For the text-containing cell, return its midpoint in [X, Y] coordinate format. 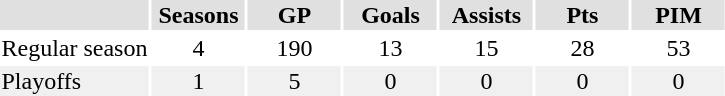
1 [198, 81]
Playoffs [74, 81]
GP [294, 15]
Goals [390, 15]
15 [486, 48]
Regular season [74, 48]
13 [390, 48]
53 [678, 48]
28 [582, 48]
5 [294, 81]
190 [294, 48]
Pts [582, 15]
4 [198, 48]
Assists [486, 15]
Seasons [198, 15]
PIM [678, 15]
